Locate the cell with the specified text and output its (x, y) center coordinate. 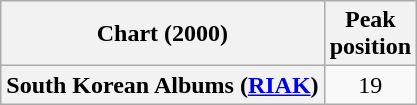
19 (370, 85)
Chart (2000) (162, 34)
Peakposition (370, 34)
South Korean Albums (RIAK) (162, 85)
